From the cell containing the given text, extract its center point as (x, y) coordinate. 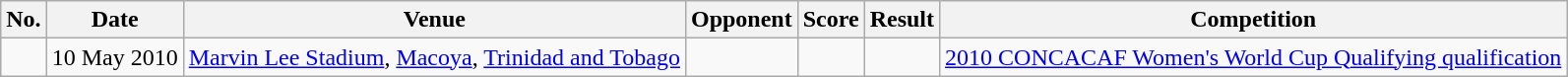
Score (831, 20)
No. (24, 20)
10 May 2010 (114, 57)
Competition (1254, 20)
Venue (434, 20)
Result (902, 20)
Date (114, 20)
Marvin Lee Stadium, Macoya, Trinidad and Tobago (434, 57)
2010 CONCACAF Women's World Cup Qualifying qualification (1254, 57)
Opponent (741, 20)
